Identify which cell holds the provided text, then report its (X, Y) central coordinate. 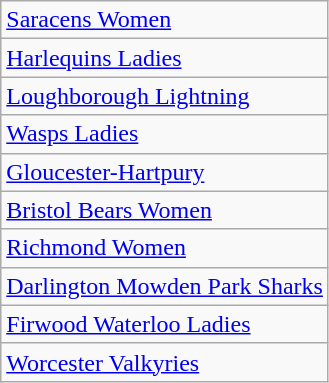
Saracens Women (165, 20)
Darlington Mowden Park Sharks (165, 286)
Harlequins Ladies (165, 58)
Firwood Waterloo Ladies (165, 324)
Gloucester-Hartpury (165, 172)
Worcester Valkyries (165, 362)
Loughborough Lightning (165, 96)
Bristol Bears Women (165, 210)
Richmond Women (165, 248)
Wasps Ladies (165, 134)
